Identify which cell holds the provided text, then report its (x, y) central coordinate. 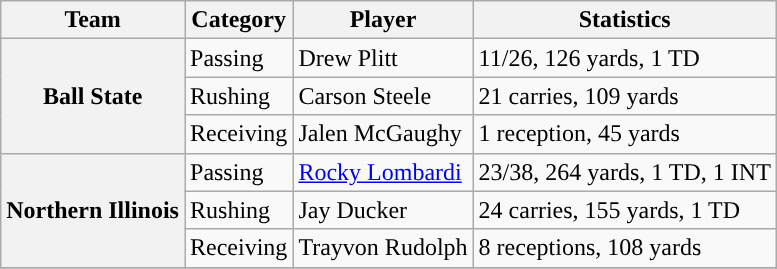
Jay Ducker (383, 210)
23/38, 264 yards, 1 TD, 1 INT (624, 172)
1 reception, 45 yards (624, 134)
11/26, 126 yards, 1 TD (624, 58)
Trayvon Rudolph (383, 248)
8 receptions, 108 yards (624, 248)
Carson Steele (383, 96)
Drew Plitt (383, 58)
Team (93, 20)
Player (383, 20)
21 carries, 109 yards (624, 96)
Statistics (624, 20)
Jalen McGaughy (383, 134)
Northern Illinois (93, 210)
Rocky Lombardi (383, 172)
Ball State (93, 96)
Category (238, 20)
24 carries, 155 yards, 1 TD (624, 210)
